Return (x, y) of the center of cell containing provided text 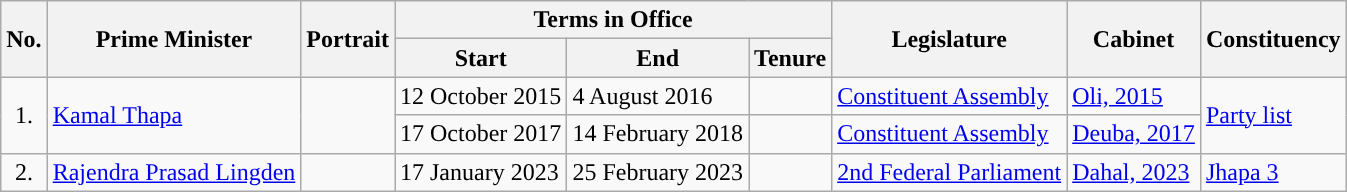
Oli, 2015 (1134, 96)
No. (24, 39)
Cabinet (1134, 39)
25 February 2023 (658, 172)
Party list (1273, 115)
Terms in Office (612, 20)
12 October 2015 (480, 96)
2. (24, 172)
Jhapa 3 (1273, 172)
Tenure (790, 58)
Dahal, 2023 (1134, 172)
17 January 2023 (480, 172)
Portrait (348, 39)
Rajendra Prasad Lingden (174, 172)
4 August 2016 (658, 96)
2nd Federal Parliament (950, 172)
Kamal Thapa (174, 115)
Deuba, 2017 (1134, 134)
Legislature (950, 39)
Constituency (1273, 39)
17 October 2017 (480, 134)
Prime Minister (174, 39)
14 February 2018 (658, 134)
Start (480, 58)
1. (24, 115)
End (658, 58)
